Scan for the cell matching the given text and deliver its (x, y) coordinate at center. 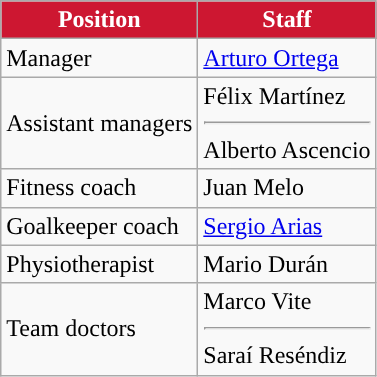
Arturo Ortega (287, 58)
Marco Vite Saraí Reséndiz (287, 329)
Juan Melo (287, 188)
Sergio Arias (287, 226)
Team doctors (100, 329)
Fitness coach (100, 188)
Mario Durán (287, 264)
Position (100, 20)
Physiotherapist (100, 264)
Goalkeeper coach (100, 226)
Assistant managers (100, 123)
Félix Martínez Alberto Ascencio (287, 123)
Manager (100, 58)
Staff (287, 20)
